Identify which cell holds the provided text, then report its (x, y) central coordinate. 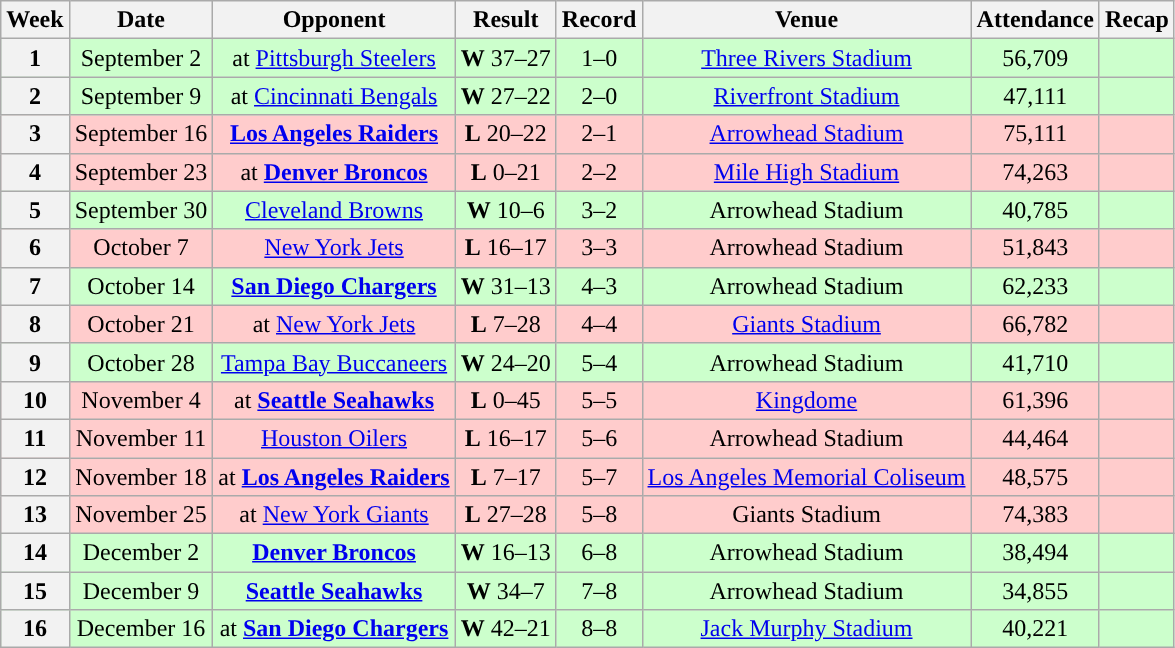
October 7 (141, 248)
September 16 (141, 134)
L 0–45 (506, 400)
at Pittsburgh Steelers (334, 58)
38,494 (1035, 553)
Seattle Seahawks (334, 591)
6 (35, 248)
W 27–22 (506, 96)
W 37–27 (506, 58)
Denver Broncos (334, 553)
Tampa Bay Buccaneers (334, 362)
8 (35, 324)
W 34–7 (506, 591)
61,396 (1035, 400)
74,263 (1035, 172)
10 (35, 400)
40,221 (1035, 629)
Los Angeles Raiders (334, 134)
November 4 (141, 400)
Los Angeles Memorial Coliseum (806, 477)
Venue (806, 20)
11 (35, 438)
Cleveland Browns (334, 210)
L 0–21 (506, 172)
56,709 (1035, 58)
12 (35, 477)
Houston Oilers (334, 438)
December 16 (141, 629)
November 18 (141, 477)
Mile High Stadium (806, 172)
9 (35, 362)
November 25 (141, 515)
October 21 (141, 324)
4–4 (599, 324)
5–8 (599, 515)
2–1 (599, 134)
Result (506, 20)
75,111 (1035, 134)
13 (35, 515)
W 42–21 (506, 629)
W 24–20 (506, 362)
October 14 (141, 286)
L 27–28 (506, 515)
1 (35, 58)
62,233 (1035, 286)
16 (35, 629)
W 16–13 (506, 553)
48,575 (1035, 477)
3 (35, 134)
8–8 (599, 629)
Kingdome (806, 400)
34,855 (1035, 591)
2 (35, 96)
2–0 (599, 96)
41,710 (1035, 362)
47,111 (1035, 96)
September 2 (141, 58)
September 9 (141, 96)
5–5 (599, 400)
September 23 (141, 172)
at Seattle Seahawks (334, 400)
Opponent (334, 20)
L 7–28 (506, 324)
1–0 (599, 58)
51,843 (1035, 248)
Riverfront Stadium (806, 96)
New York Jets (334, 248)
14 (35, 553)
December 2 (141, 553)
3–2 (599, 210)
5–4 (599, 362)
5–7 (599, 477)
4–3 (599, 286)
4 (35, 172)
Date (141, 20)
7 (35, 286)
40,785 (1035, 210)
L 7–17 (506, 477)
74,383 (1035, 515)
November 11 (141, 438)
W 10–6 (506, 210)
at Cincinnati Bengals (334, 96)
Jack Murphy Stadium (806, 629)
66,782 (1035, 324)
December 9 (141, 591)
at San Diego Chargers (334, 629)
7–8 (599, 591)
at Denver Broncos (334, 172)
L 20–22 (506, 134)
September 30 (141, 210)
Week (35, 20)
5–6 (599, 438)
W 31–13 (506, 286)
Record (599, 20)
3–3 (599, 248)
15 (35, 591)
October 28 (141, 362)
5 (35, 210)
at New York Jets (334, 324)
6–8 (599, 553)
at Los Angeles Raiders (334, 477)
at New York Giants (334, 515)
Recap (1136, 20)
44,464 (1035, 438)
2–2 (599, 172)
Three Rivers Stadium (806, 58)
San Diego Chargers (334, 286)
Attendance (1035, 20)
